Return the [x, y] coordinate for the center point of the cell that contains the specified text.  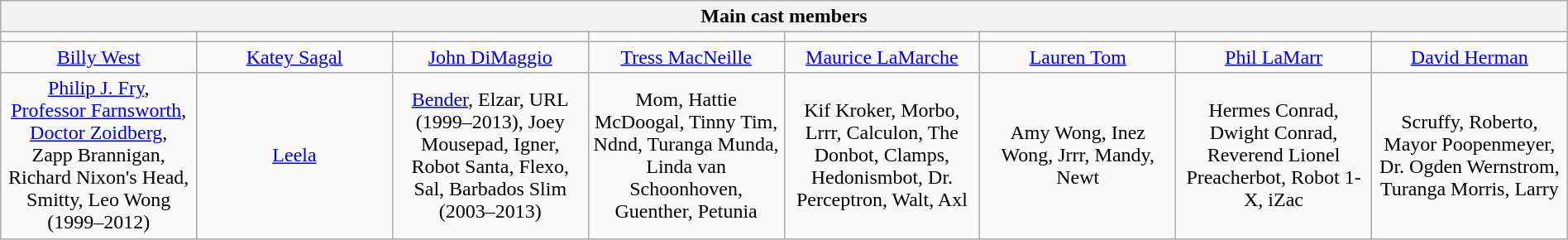
Amy Wong, Inez Wong, Jrrr, Mandy, Newt [1078, 156]
Main cast members [784, 17]
Philip J. Fry,Professor Farnsworth,Doctor Zoidberg,Zapp Brannigan, Richard Nixon's Head, Smitty, Leo Wong (1999–2012) [99, 156]
Bender, Elzar, URL (1999–2013), Joey Mousepad, Igner, Robot Santa, Flexo, Sal, Barbados Slim (2003–2013) [490, 156]
Scruffy, Roberto, Mayor Poopenmeyer, Dr. Ogden Wernstrom, Turanga Morris, Larry [1469, 156]
John DiMaggio [490, 57]
Tress MacNeille [686, 57]
Phil LaMarr [1274, 57]
Maurice LaMarche [882, 57]
Lauren Tom [1078, 57]
Leela [294, 156]
Hermes Conrad, Dwight Conrad, Reverend Lionel Preacherbot, Robot 1-X, iZac [1274, 156]
David Herman [1469, 57]
Kif Kroker, Morbo, Lrrr, Calculon, The Donbot, Clamps, Hedonismbot, Dr. Perceptron, Walt, Axl [882, 156]
Billy West [99, 57]
Mom, Hattie McDoogal, Tinny Tim, Ndnd, Turanga Munda, Linda van Schoonhoven, Guenther, Petunia [686, 156]
Katey Sagal [294, 57]
